Capture the cell that displays the provided text and extract its [X, Y] central coordinate. 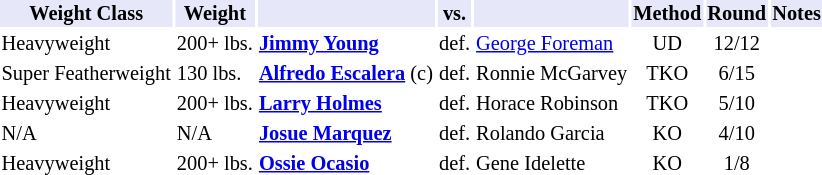
Alfredo Escalera (c) [346, 74]
6/15 [737, 74]
UD [668, 44]
Jimmy Young [346, 44]
Method [668, 14]
Larry Holmes [346, 104]
12/12 [737, 44]
Weight Class [86, 14]
Round [737, 14]
Rolando Garcia [552, 134]
Ronnie McGarvey [552, 74]
George Foreman [552, 44]
Weight [214, 14]
vs. [454, 14]
Super Featherweight [86, 74]
5/10 [737, 104]
4/10 [737, 134]
KO [668, 134]
Horace Robinson [552, 104]
130 lbs. [214, 74]
Josue Marquez [346, 134]
